Provide the (X, Y) coordinate of the cell's center where the given text is located.  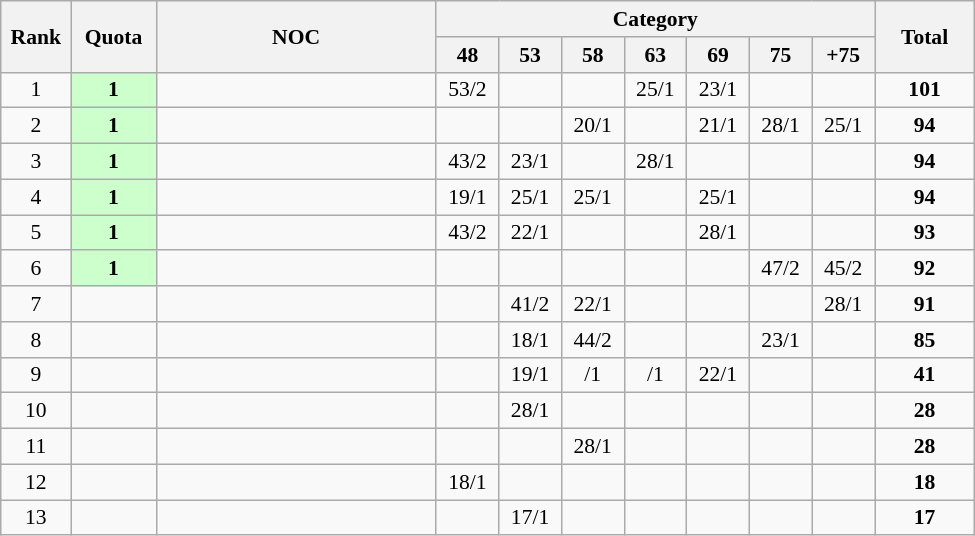
Category (655, 19)
Quota (114, 36)
11 (36, 447)
8 (36, 340)
58 (592, 55)
+75 (844, 55)
4 (36, 197)
69 (718, 55)
9 (36, 375)
53/2 (468, 90)
63 (656, 55)
20/1 (592, 126)
10 (36, 411)
17/1 (530, 518)
7 (36, 304)
45/2 (844, 269)
NOC (296, 36)
93 (924, 233)
2 (36, 126)
41/2 (530, 304)
91 (924, 304)
47/2 (780, 269)
17 (924, 518)
92 (924, 269)
44/2 (592, 340)
75 (780, 55)
48 (468, 55)
Total (924, 36)
101 (924, 90)
12 (36, 482)
5 (36, 233)
Rank (36, 36)
3 (36, 162)
6 (36, 269)
41 (924, 375)
13 (36, 518)
18 (924, 482)
21/1 (718, 126)
85 (924, 340)
53 (530, 55)
